Pinpoint the cell where the given text exists, returning its (X, Y) midpoint coordinate. 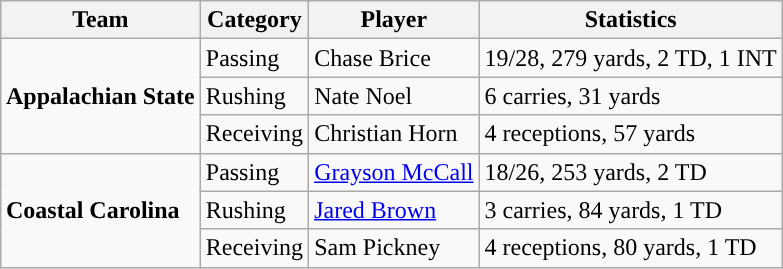
Grayson McCall (394, 172)
Sam Pickney (394, 248)
Coastal Carolina (100, 210)
Team (100, 20)
4 receptions, 57 yards (630, 134)
Jared Brown (394, 210)
Category (254, 20)
18/26, 253 yards, 2 TD (630, 172)
19/28, 279 yards, 2 TD, 1 INT (630, 58)
4 receptions, 80 yards, 1 TD (630, 248)
6 carries, 31 yards (630, 96)
Nate Noel (394, 96)
Statistics (630, 20)
Player (394, 20)
Appalachian State (100, 96)
Chase Brice (394, 58)
Christian Horn (394, 134)
3 carries, 84 yards, 1 TD (630, 210)
